For the text-containing cell, return its midpoint in (x, y) coordinate format. 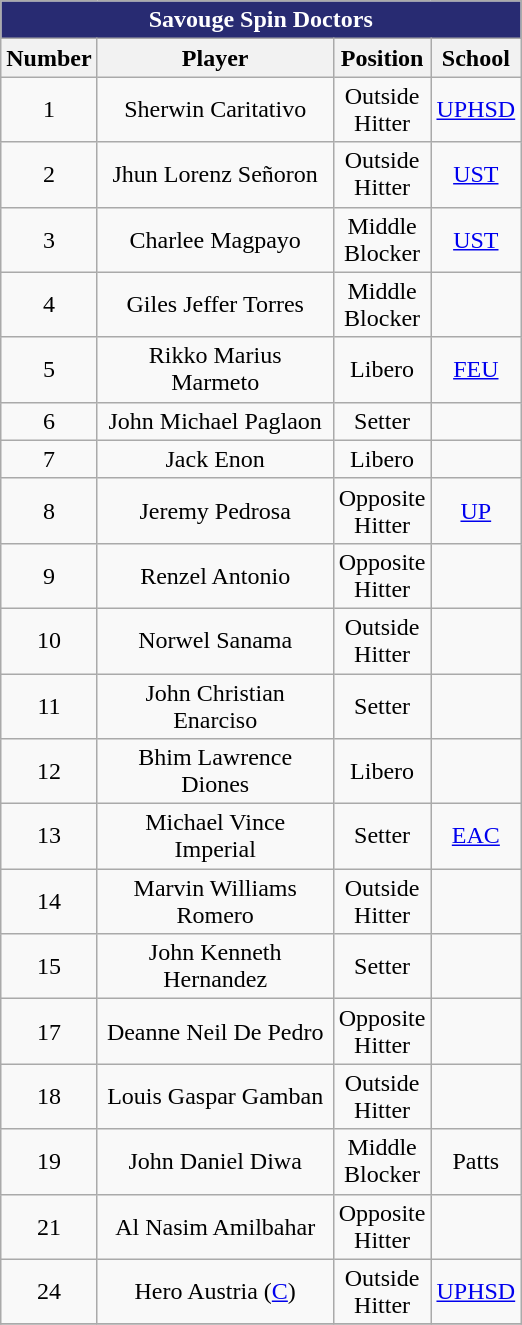
Norwel Sanama (215, 640)
24 (49, 1292)
Savouge Spin Doctors (261, 20)
Sherwin Caritativo (215, 110)
UP (476, 510)
Giles Jeffer Torres (215, 304)
Rikko Marius Marmeto (215, 370)
Hero Austria (C) (215, 1292)
9 (49, 576)
13 (49, 836)
Bhim Lawrence Diones (215, 772)
7 (49, 459)
Marvin Williams Romero (215, 902)
6 (49, 421)
EAC (476, 836)
Position (382, 58)
18 (49, 1096)
1 (49, 110)
10 (49, 640)
Jeremy Pedrosa (215, 510)
3 (49, 240)
Renzel Antonio (215, 576)
School (476, 58)
John Daniel Diwa (215, 1162)
21 (49, 1226)
Patts (476, 1162)
11 (49, 706)
2 (49, 174)
19 (49, 1162)
14 (49, 902)
Louis Gaspar Gamban (215, 1096)
4 (49, 304)
Michael Vince Imperial (215, 836)
John Kenneth Hernandez (215, 966)
12 (49, 772)
John Michael Paglaon (215, 421)
17 (49, 1032)
Jack Enon (215, 459)
Number (49, 58)
Al Nasim Amilbahar (215, 1226)
Charlee Magpayo (215, 240)
Deanne Neil De Pedro (215, 1032)
FEU (476, 370)
Jhun Lorenz Señoron (215, 174)
Player (215, 58)
8 (49, 510)
15 (49, 966)
5 (49, 370)
John Christian Enarciso (215, 706)
